Determine the (x, y) coordinate at the center of the cell enclosing the given text.  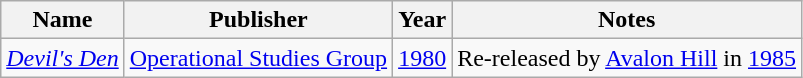
Re-released by Avalon Hill in 1985 (627, 58)
1980 (422, 58)
Devil's Den (62, 58)
Operational Studies Group (258, 58)
Notes (627, 20)
Publisher (258, 20)
Name (62, 20)
Year (422, 20)
